Return [x, y] of the center of cell containing provided text 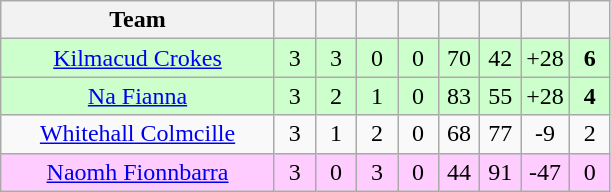
68 [460, 134]
91 [500, 172]
Na Fianna [138, 96]
83 [460, 96]
55 [500, 96]
Whitehall Colmcille [138, 134]
Kilmacud Crokes [138, 58]
-47 [546, 172]
77 [500, 134]
Naomh Fionnbarra [138, 172]
4 [590, 96]
-9 [546, 134]
42 [500, 58]
44 [460, 172]
6 [590, 58]
Team [138, 20]
70 [460, 58]
